Locate the cell with the specified text and output its (x, y) center coordinate. 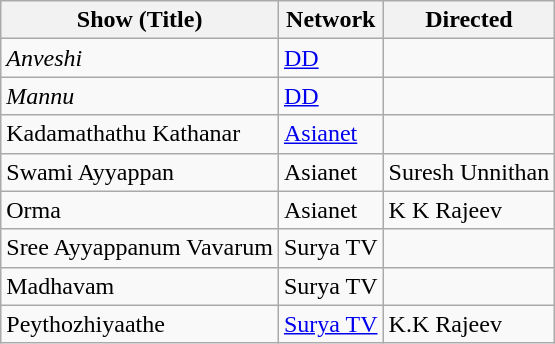
Sree Ayyappanum Vavarum (140, 248)
Anveshi (140, 58)
Madhavam (140, 286)
Swami Ayyappan (140, 172)
Show (Title) (140, 20)
Peythozhiyaathe (140, 324)
Mannu (140, 96)
Suresh Unnithan (469, 172)
Kadamathathu Kathanar (140, 134)
Network (330, 20)
Directed (469, 20)
K.K Rajeev (469, 324)
K K Rajeev (469, 210)
Orma (140, 210)
